For the text-containing cell, return its midpoint in [X, Y] coordinate format. 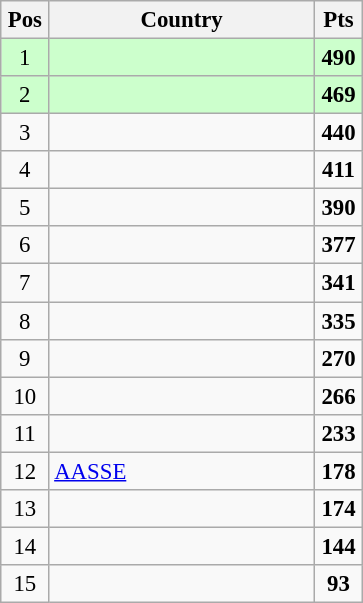
1 [25, 58]
14 [25, 546]
2 [25, 95]
6 [25, 245]
Country [182, 20]
Pos [25, 20]
3 [25, 133]
266 [338, 396]
8 [25, 321]
469 [338, 95]
335 [338, 321]
178 [338, 471]
10 [25, 396]
Pts [338, 20]
15 [25, 584]
390 [338, 208]
7 [25, 283]
411 [338, 170]
341 [338, 283]
233 [338, 433]
377 [338, 245]
490 [338, 58]
13 [25, 509]
12 [25, 471]
174 [338, 509]
93 [338, 584]
440 [338, 133]
9 [25, 358]
4 [25, 170]
144 [338, 546]
270 [338, 358]
AASSE [182, 471]
5 [25, 208]
11 [25, 433]
